Return (x, y) of the center of cell containing provided text 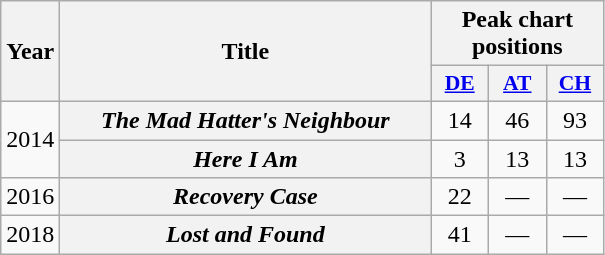
AT (518, 84)
46 (518, 120)
DE (460, 84)
Peak chart positions (518, 34)
3 (460, 159)
2014 (30, 139)
Recovery Case (246, 197)
Here I Am (246, 159)
2016 (30, 197)
The Mad Hatter's Neighbour (246, 120)
2018 (30, 235)
Title (246, 52)
22 (460, 197)
14 (460, 120)
Lost and Found (246, 235)
41 (460, 235)
93 (575, 120)
CH (575, 84)
Year (30, 52)
